From the cell containing the given text, extract its center point as [X, Y] coordinate. 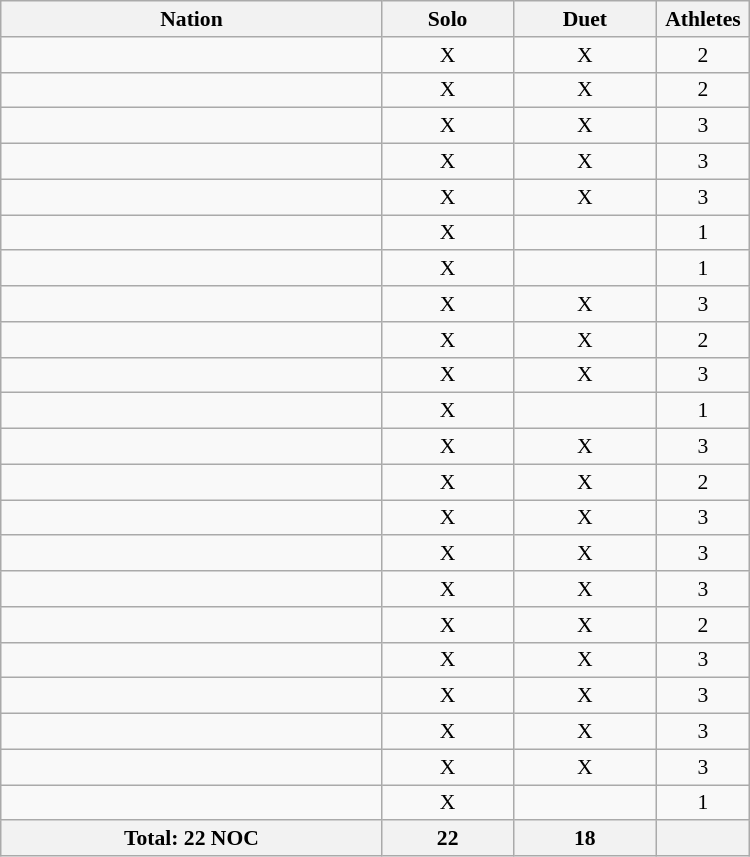
Athletes [704, 19]
Duet [585, 19]
22 [448, 839]
Total: 22 NOC [192, 839]
18 [585, 839]
Nation [192, 19]
Solo [448, 19]
